Detect which cell encompasses the target text, then output its [x, y] center coordinate. 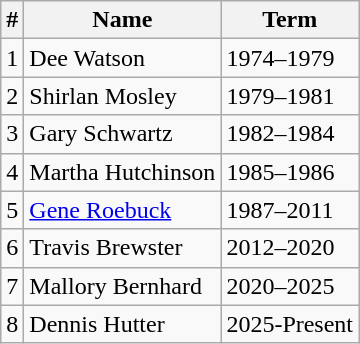
7 [12, 286]
Martha Hutchinson [122, 172]
Gary Schwartz [122, 134]
1985–1986 [290, 172]
Mallory Bernhard [122, 286]
1979–1981 [290, 96]
5 [12, 210]
1 [12, 58]
Travis Brewster [122, 248]
4 [12, 172]
Term [290, 20]
8 [12, 324]
Dennis Hutter [122, 324]
2 [12, 96]
6 [12, 248]
3 [12, 134]
Gene Roebuck [122, 210]
1974–1979 [290, 58]
Dee Watson [122, 58]
1982–1984 [290, 134]
2025-Present [290, 324]
Shirlan Mosley [122, 96]
1987–2011 [290, 210]
Name [122, 20]
2020–2025 [290, 286]
# [12, 20]
2012–2020 [290, 248]
